Output the [X, Y] coordinate of the center of the cell containing the given text.  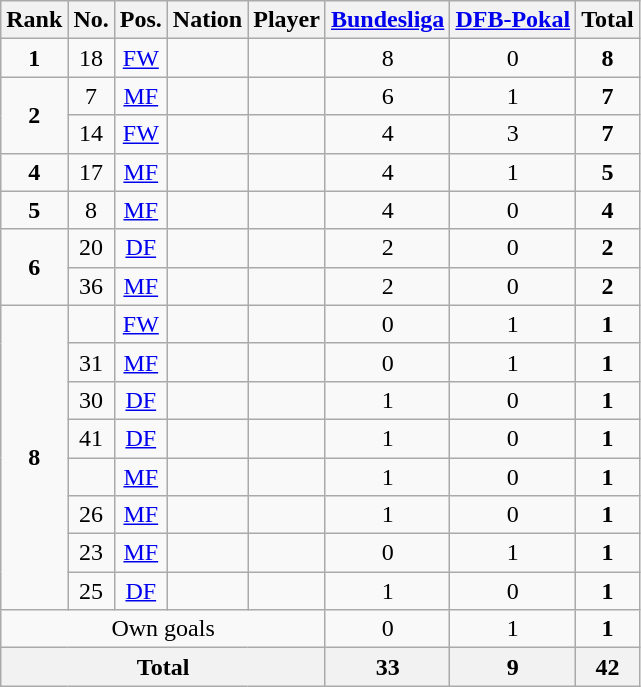
Own goals [164, 629]
Player [287, 20]
41 [91, 438]
33 [387, 667]
Nation [207, 20]
3 [513, 134]
DFB-Pokal [513, 20]
Rank [34, 20]
30 [91, 400]
31 [91, 362]
14 [91, 134]
42 [608, 667]
18 [91, 58]
25 [91, 591]
9 [513, 667]
23 [91, 553]
No. [91, 20]
26 [91, 515]
Pos. [140, 20]
Bundesliga [387, 20]
36 [91, 286]
20 [91, 248]
17 [91, 172]
